Provide the (x, y) coordinate of the cell's center where the given text is located.  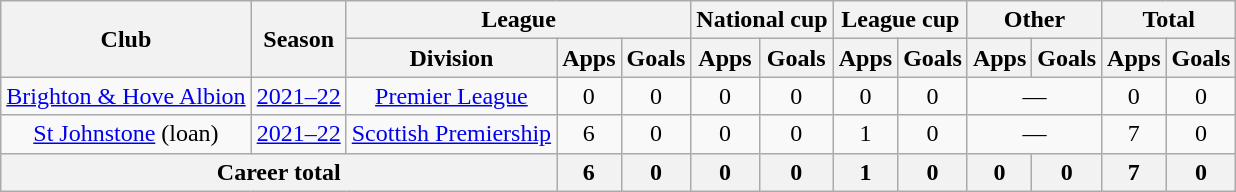
Brighton & Hove Albion (126, 96)
National cup (762, 20)
Other (1034, 20)
Total (1169, 20)
Division (451, 58)
League (518, 20)
Club (126, 39)
Scottish Premiership (451, 134)
Season (298, 39)
Career total (279, 172)
League cup (900, 20)
St Johnstone (loan) (126, 134)
Premier League (451, 96)
